Scan for the cell matching the given text and deliver its (X, Y) coordinate at center. 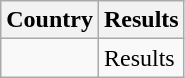
Country (50, 20)
